From the cell containing the given text, extract its center point as (x, y) coordinate. 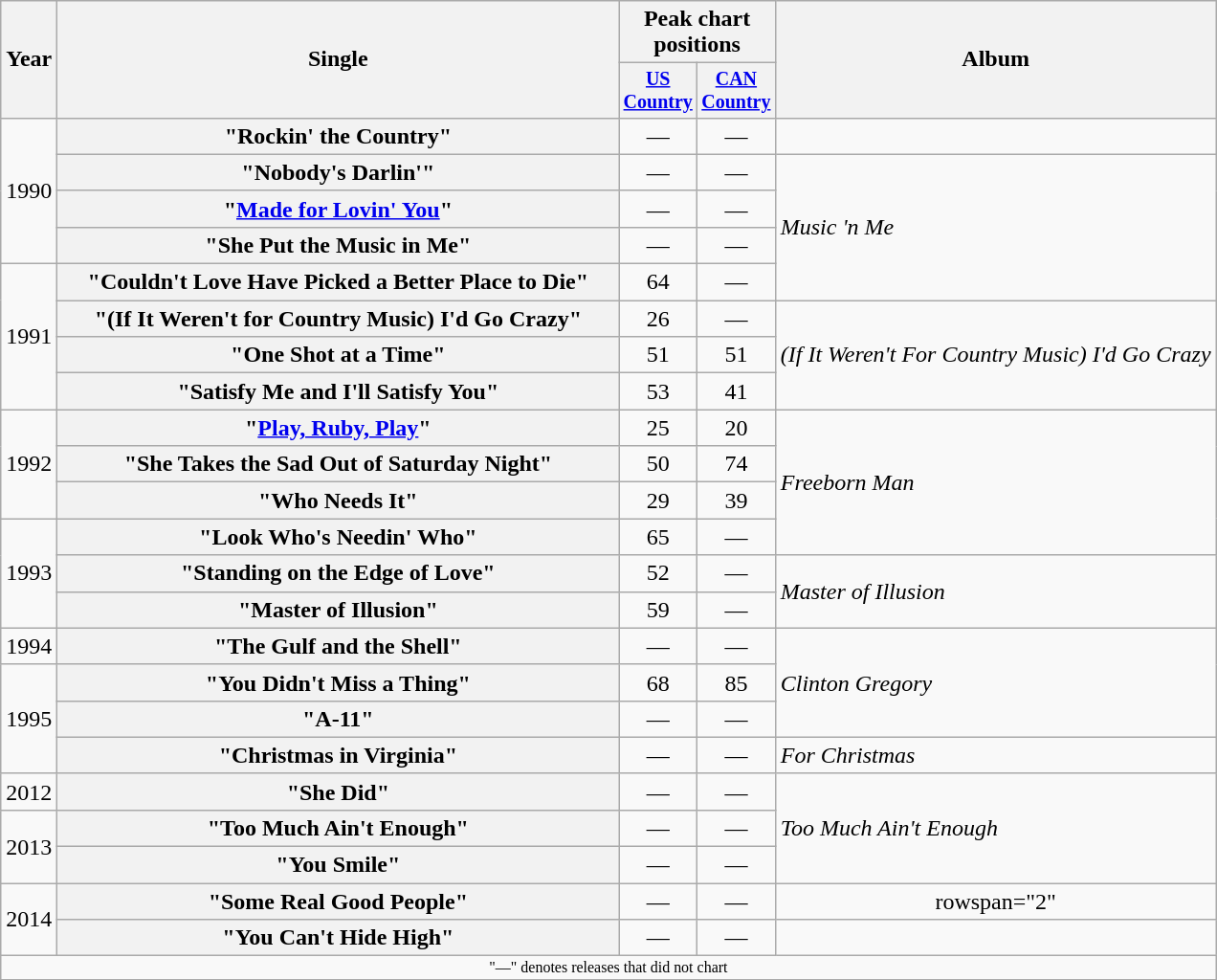
74 (737, 464)
rowspan="2" (995, 902)
"You Can't Hide High" (339, 938)
20 (737, 428)
CAN Country (737, 90)
"Standing on the Edge of Love" (339, 573)
50 (658, 464)
2014 (29, 920)
"—" denotes releases that did not chart (608, 968)
29 (658, 501)
Album (995, 59)
"She Takes the Sad Out of Saturday Night" (339, 464)
52 (658, 573)
65 (658, 537)
1991 (29, 337)
"Nobody's Darlin'" (339, 172)
64 (658, 282)
Freeborn Man (995, 482)
"Who Needs It" (339, 501)
25 (658, 428)
Peak chartpositions (697, 33)
"Christmas in Virginia" (339, 755)
"Master of Illusion" (339, 610)
"You Didn't Miss a Thing" (339, 682)
1992 (29, 464)
Single (339, 59)
"One Shot at a Time" (339, 355)
53 (658, 391)
"A-11" (339, 719)
2012 (29, 791)
"(If It Weren't for Country Music) I'd Go Crazy" (339, 319)
Master of Illusion (995, 591)
"Play, Ruby, Play" (339, 428)
"Too Much Ain't Enough" (339, 828)
1995 (29, 719)
US Country (658, 90)
68 (658, 682)
"Some Real Good People" (339, 902)
Year (29, 59)
"You Smile" (339, 865)
1993 (29, 573)
(If It Weren't For Country Music) I'd Go Crazy (995, 355)
"She Did" (339, 791)
"Satisfy Me and I'll Satisfy You" (339, 391)
"Made for Lovin' You" (339, 209)
1990 (29, 190)
"The Gulf and the Shell" (339, 646)
Too Much Ain't Enough (995, 828)
39 (737, 501)
"She Put the Music in Me" (339, 245)
26 (658, 319)
"Look Who's Needin' Who" (339, 537)
41 (737, 391)
Clinton Gregory (995, 682)
59 (658, 610)
For Christmas (995, 755)
1994 (29, 646)
"Couldn't Love Have Picked a Better Place to Die" (339, 282)
85 (737, 682)
"Rockin' the Country" (339, 136)
2013 (29, 846)
Music 'n Me (995, 227)
